Detect which cell encompasses the target text, then output its (X, Y) center coordinate. 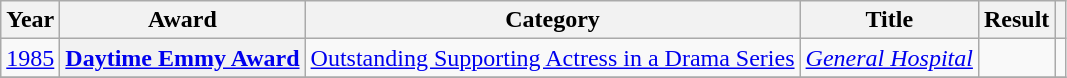
Year (30, 20)
Outstanding Supporting Actress in a Drama Series (552, 58)
Result (1016, 20)
1985 (30, 58)
General Hospital (889, 58)
Category (552, 20)
Award (182, 20)
Title (889, 20)
Daytime Emmy Award (182, 58)
